Identify which cell holds the provided text, then report its (x, y) central coordinate. 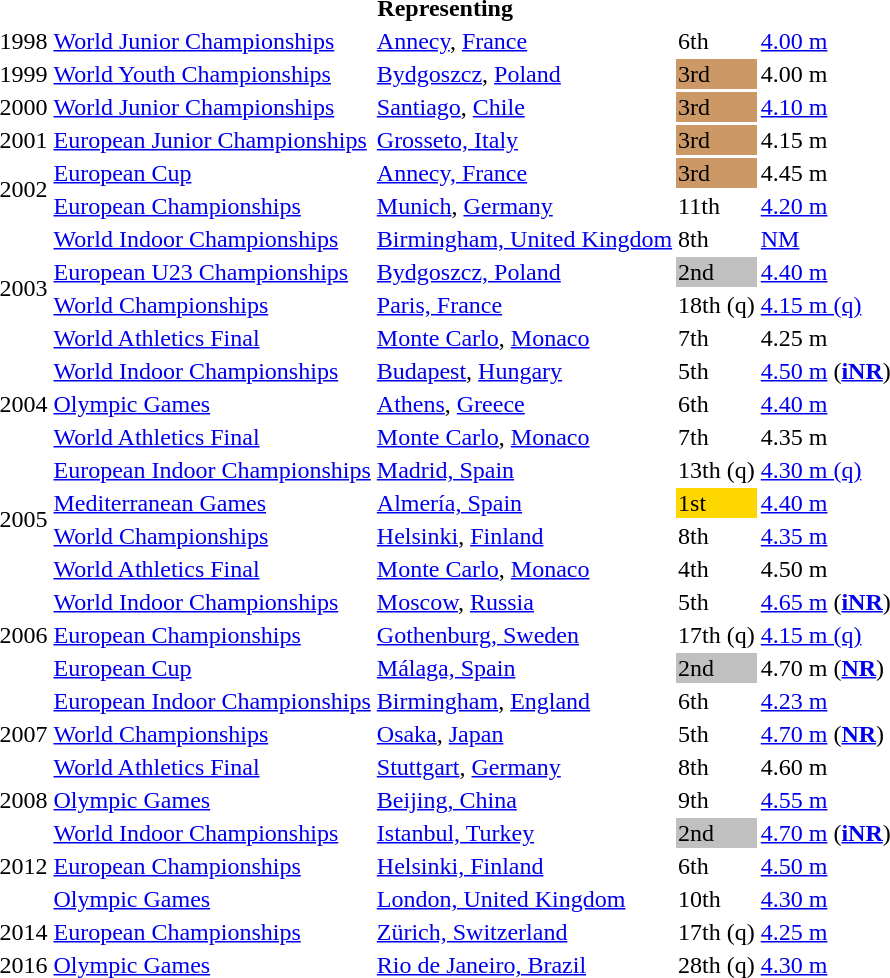
Munich, Germany (524, 206)
Budapest, Hungary (524, 371)
Grosseto, Italy (524, 140)
Stuttgart, Germany (524, 767)
Osaka, Japan (524, 734)
10th (717, 899)
9th (717, 800)
European Junior Championships (212, 140)
Birmingham, England (524, 701)
Almería, Spain (524, 503)
European U23 Championships (212, 272)
13th (q) (717, 470)
1st (717, 503)
Moscow, Russia (524, 602)
Birmingham, United Kingdom (524, 239)
Madrid, Spain (524, 470)
11th (717, 206)
Paris, France (524, 305)
Santiago, Chile (524, 107)
London, United Kingdom (524, 899)
World Youth Championships (212, 74)
Málaga, Spain (524, 668)
Mediterranean Games (212, 503)
4th (717, 569)
Istanbul, Turkey (524, 833)
Gothenburg, Sweden (524, 635)
18th (q) (717, 305)
Beijing, China (524, 800)
Athens, Greece (524, 404)
Zürich, Switzerland (524, 932)
